Provide the (X, Y) coordinate of the cell's center where the given text is located.  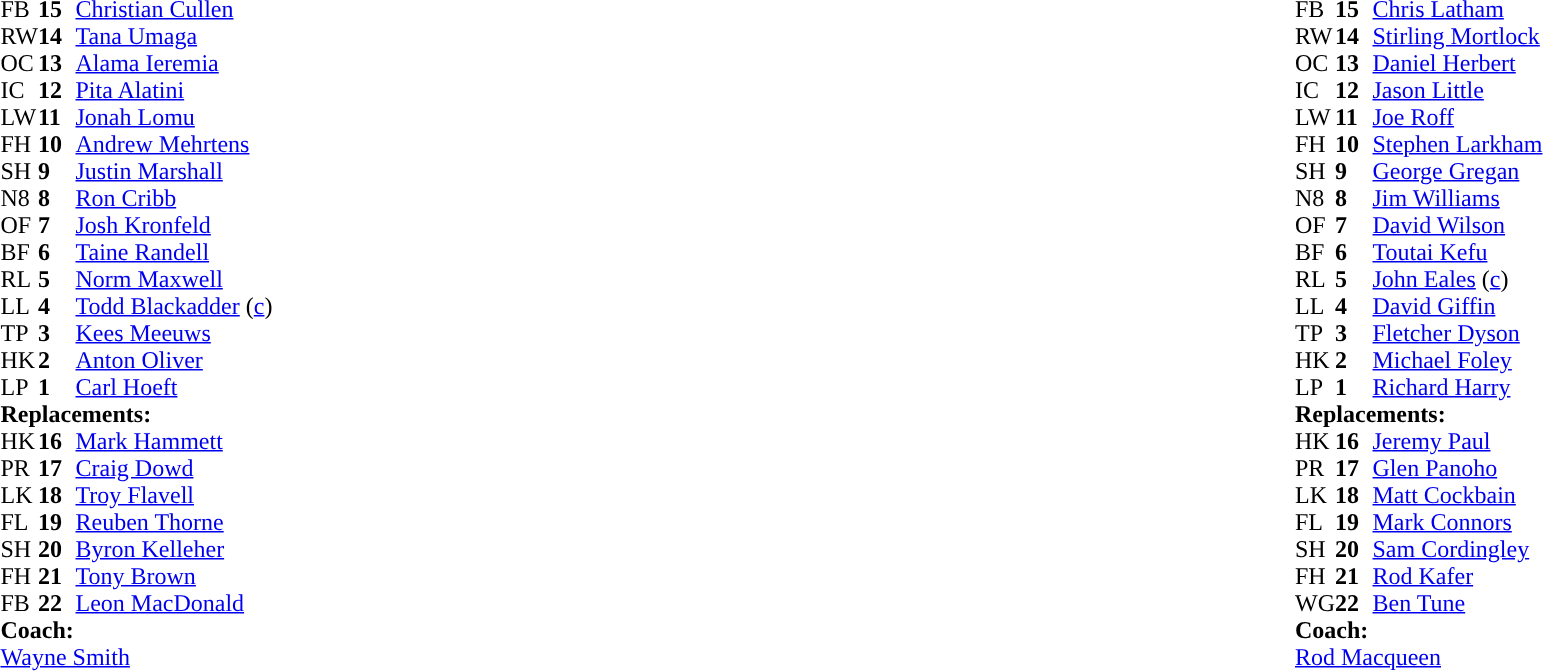
Kees Meeuws (174, 334)
Josh Kronfeld (174, 226)
Glen Panoho (1458, 468)
FB (19, 604)
Michael Foley (1458, 360)
Sam Cordingley (1458, 550)
Wayne Smith (136, 658)
Rod Kafer (1458, 576)
Justin Marshall (174, 172)
Jason Little (1458, 90)
Pita Alatini (174, 90)
Norm Maxwell (174, 280)
Stephen Larkham (1458, 144)
Fletcher Dyson (1458, 334)
Anton Oliver (174, 360)
Taine Randell (174, 252)
Daniel Herbert (1458, 64)
Leon MacDonald (174, 604)
Tana Umaga (174, 36)
Richard Harry (1458, 388)
Jim Williams (1458, 198)
Ben Tune (1458, 604)
Todd Blackadder (c) (174, 306)
Reuben Thorne (174, 522)
David Giffin (1458, 306)
George Gregan (1458, 172)
Byron Kelleher (174, 550)
Andrew Mehrtens (174, 144)
Joe Roff (1458, 118)
Mark Connors (1458, 522)
Jeremy Paul (1458, 442)
John Eales (c) (1458, 280)
Carl Hoeft (174, 388)
David Wilson (1458, 226)
Alama Ieremia (174, 64)
Ron Cribb (174, 198)
Rod Macqueen (1418, 658)
Tony Brown (174, 576)
Jonah Lomu (174, 118)
Mark Hammett (174, 442)
Toutai Kefu (1458, 252)
Troy Flavell (174, 496)
WG (1315, 604)
Matt Cockbain (1458, 496)
Stirling Mortlock (1458, 36)
Craig Dowd (174, 468)
